Output the (x, y) coordinate of the center of the cell containing the given text.  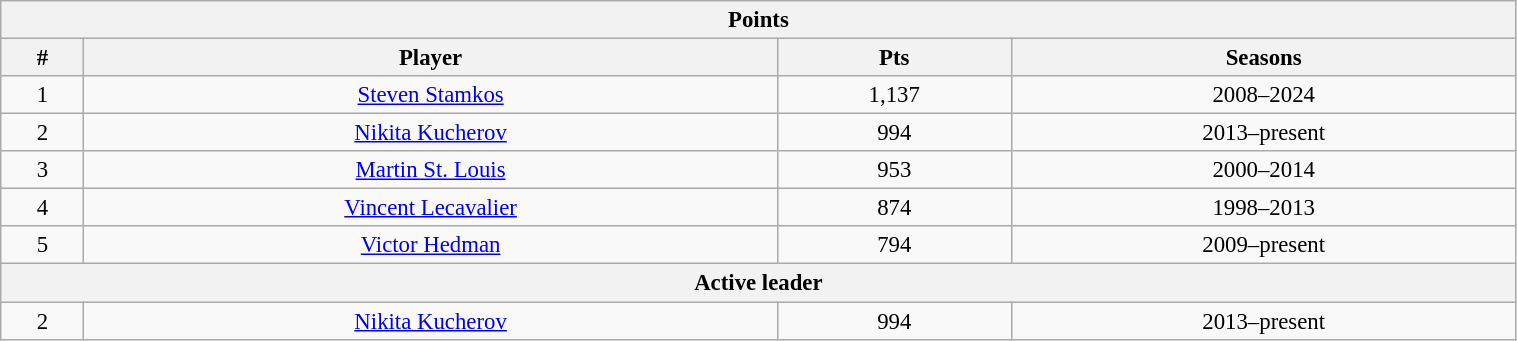
3 (42, 170)
Victor Hedman (430, 245)
1 (42, 95)
4 (42, 208)
Steven Stamkos (430, 95)
874 (894, 208)
# (42, 58)
2000–2014 (1264, 170)
Vincent Lecavalier (430, 208)
Active leader (758, 283)
1998–2013 (1264, 208)
Player (430, 58)
2009–present (1264, 245)
794 (894, 245)
Martin St. Louis (430, 170)
1,137 (894, 95)
5 (42, 245)
Seasons (1264, 58)
2008–2024 (1264, 95)
Points (758, 20)
Pts (894, 58)
953 (894, 170)
